Identify which cell holds the provided text, then report its [x, y] central coordinate. 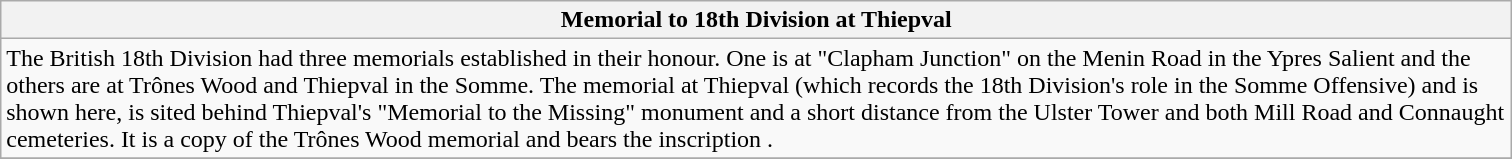
Memorial to 18th Division at Thiepval [756, 20]
